From the cell containing the given text, extract its center point as [x, y] coordinate. 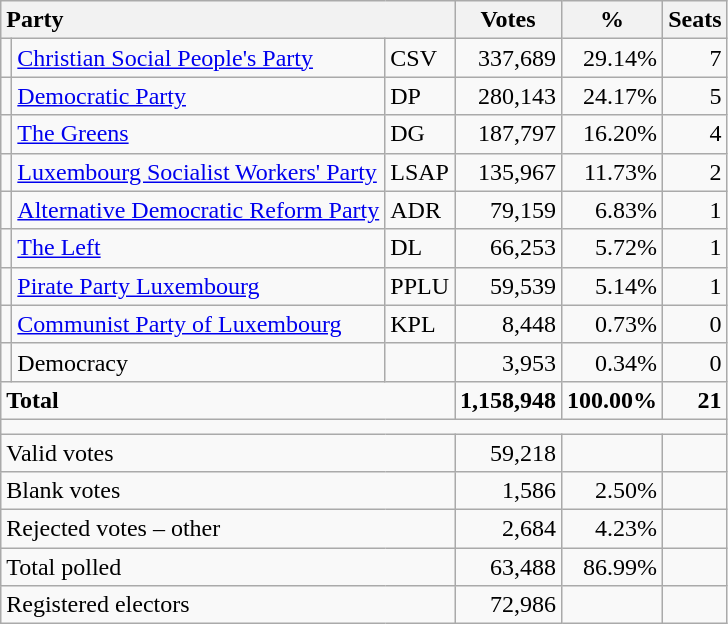
72,986 [508, 605]
3,953 [508, 362]
135,967 [508, 172]
Communist Party of Luxembourg [198, 324]
2.50% [612, 491]
DP [420, 96]
187,797 [508, 134]
Votes [508, 20]
6.83% [612, 210]
DG [420, 134]
11.73% [612, 172]
Democratic Party [198, 96]
4 [695, 134]
7 [695, 58]
0.34% [612, 362]
280,143 [508, 96]
0.73% [612, 324]
KPL [420, 324]
LSAP [420, 172]
Luxembourg Socialist Workers' Party [198, 172]
24.17% [612, 96]
4.23% [612, 529]
8,448 [508, 324]
2,684 [508, 529]
1,158,948 [508, 400]
Valid votes [228, 453]
Christian Social People's Party [198, 58]
59,218 [508, 453]
% [612, 20]
Seats [695, 20]
CSV [420, 58]
79,159 [508, 210]
Total [228, 400]
Total polled [228, 567]
DL [420, 248]
The Greens [198, 134]
Alternative Democratic Reform Party [198, 210]
5 [695, 96]
1,586 [508, 491]
5.14% [612, 286]
29.14% [612, 58]
21 [695, 400]
ADR [420, 210]
16.20% [612, 134]
2 [695, 172]
Rejected votes – other [228, 529]
66,253 [508, 248]
PPLU [420, 286]
337,689 [508, 58]
63,488 [508, 567]
100.00% [612, 400]
Party [228, 20]
Pirate Party Luxembourg [198, 286]
Blank votes [228, 491]
59,539 [508, 286]
Democracy [198, 362]
5.72% [612, 248]
Registered electors [228, 605]
The Left [198, 248]
86.99% [612, 567]
